Extract the (x, y) coordinate from the center of the cell holding the provided text.  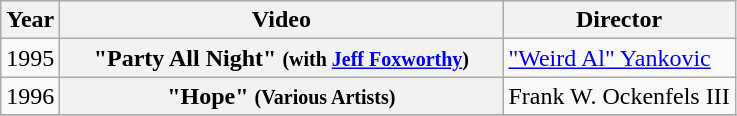
Year (30, 20)
Video (282, 20)
Director (619, 20)
Frank W. Ockenfels III (619, 96)
"Party All Night" (with Jeff Foxworthy) (282, 58)
1995 (30, 58)
"Weird Al" Yankovic (619, 58)
1996 (30, 96)
"Hope" (Various Artists) (282, 96)
